Pinpoint the cell where the given text exists, returning its (X, Y) midpoint coordinate. 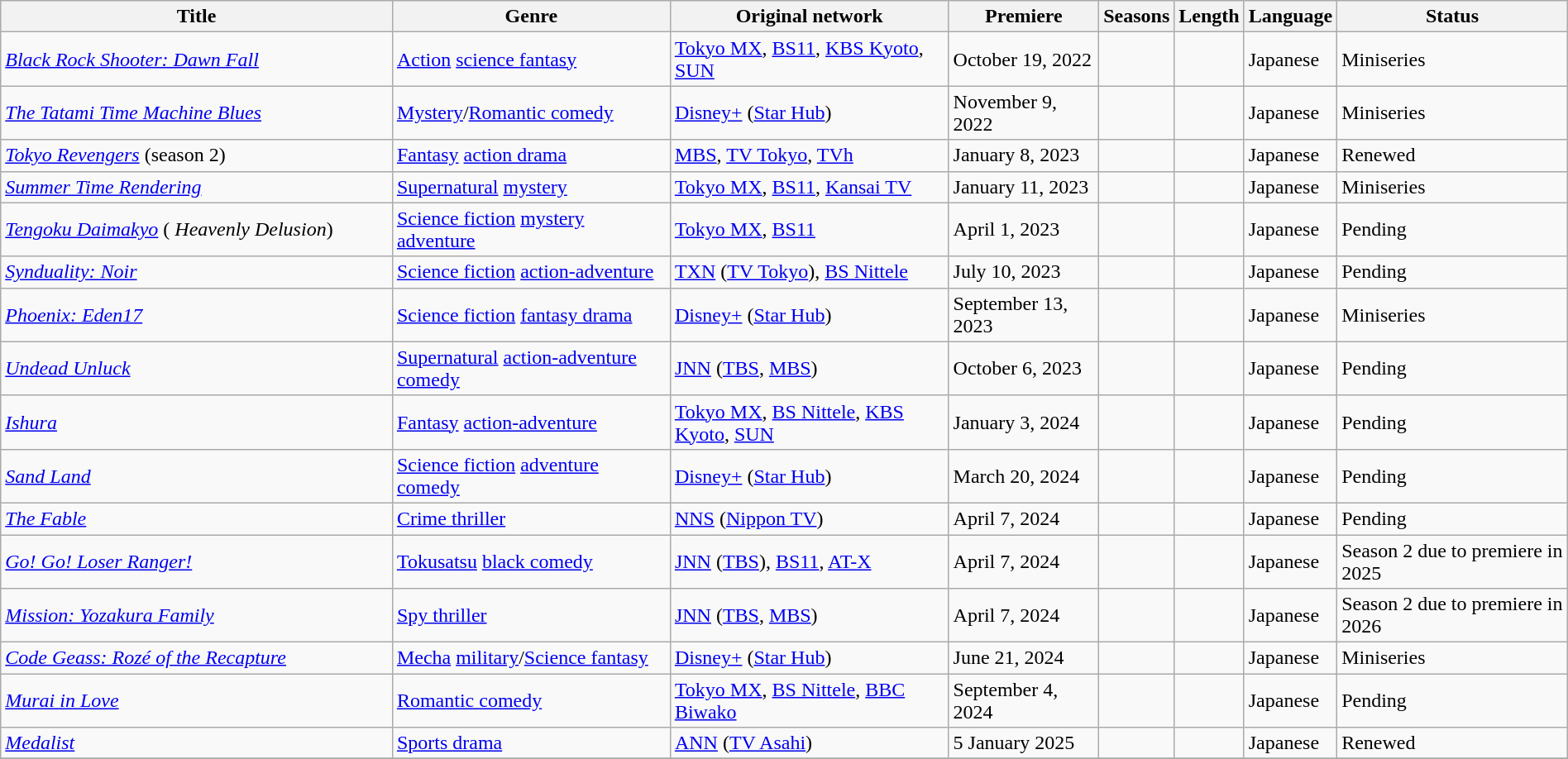
Premiere (1024, 17)
Tokusatsu black comedy (531, 561)
Tokyo MX, BS11 (809, 230)
Original network (809, 17)
March 20, 2024 (1024, 476)
Status (1452, 17)
Code Geass: Rozé of the Recapture (197, 658)
Medalist (197, 743)
Season 2 due to premiere in 2026 (1452, 615)
October 6, 2023 (1024, 369)
MBS, TV Tokyo, TVh (809, 155)
Seasons (1136, 17)
Tokyo MX, BS11, KBS Kyoto, SUN (809, 60)
Title (197, 17)
JNN (TBS), BS11, AT-X (809, 561)
Crime thriller (531, 518)
Supernatural action-adventure comedy (531, 369)
Fantasy action drama (531, 155)
Tengoku Daimakyo ( Heavenly Delusion) (197, 230)
Synduality: Noir (197, 272)
TXN (TV Tokyo), BS Nittele (809, 272)
June 21, 2024 (1024, 658)
January 3, 2024 (1024, 422)
5 January 2025 (1024, 743)
Tokyo MX, BS Nittele, BBC Biwako (809, 701)
September 13, 2023 (1024, 314)
September 4, 2024 (1024, 701)
Science fiction fantasy drama (531, 314)
Black Rock Shooter: Dawn Fall (197, 60)
Language (1290, 17)
Mission: Yozakura Family (197, 615)
November 9, 2022 (1024, 112)
Science fiction action-adventure (531, 272)
Fantasy action-adventure (531, 422)
Science fiction adventure comedy (531, 476)
Season 2 due to premiere in 2025 (1452, 561)
Phoenix: Eden17 (197, 314)
Action science fantasy (531, 60)
Undead Unluck (197, 369)
April 1, 2023 (1024, 230)
Mecha military/Science fantasy (531, 658)
Tokyo Revengers (season 2) (197, 155)
Sand Land (197, 476)
January 8, 2023 (1024, 155)
Mystery/Romantic comedy (531, 112)
July 10, 2023 (1024, 272)
October 19, 2022 (1024, 60)
ANN (TV Asahi) (809, 743)
Go! Go! Loser Ranger! (197, 561)
Summer Time Rendering (197, 187)
Murai in Love (197, 701)
Genre (531, 17)
The Tatami Time Machine Blues (197, 112)
Spy thriller (531, 615)
Tokyo MX, BS11, Kansai TV (809, 187)
January 11, 2023 (1024, 187)
Tokyo MX, BS Nittele, KBS Kyoto, SUN (809, 422)
Science fiction mystery adventure (531, 230)
Sports drama (531, 743)
NNS (Nippon TV) (809, 518)
Supernatural mystery (531, 187)
Romantic comedy (531, 701)
Ishura (197, 422)
Length (1209, 17)
The Fable (197, 518)
